For the text-containing cell, return its midpoint in (x, y) coordinate format. 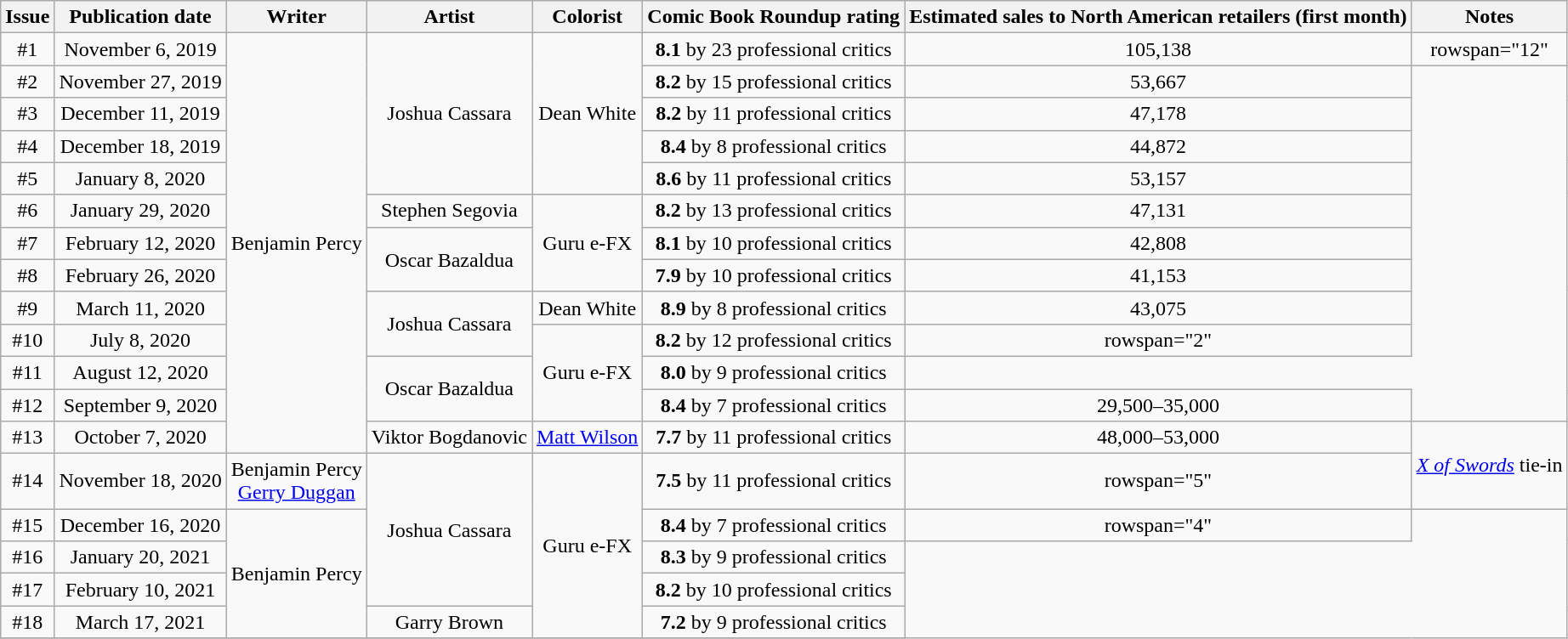
47,178 (1158, 114)
8.0 by 9 professional critics (774, 372)
November 6, 2019 (140, 49)
42,808 (1158, 243)
8.1 by 10 professional critics (774, 243)
October 7, 2020 (140, 438)
44,872 (1158, 146)
#3 (27, 114)
8.3 by 9 professional critics (774, 557)
#2 (27, 82)
8.2 by 12 professional critics (774, 340)
January 29, 2020 (140, 211)
Garry Brown (449, 622)
#16 (27, 557)
#18 (27, 622)
Stephen Segovia (449, 211)
#12 (27, 405)
rowspan="2" (1158, 340)
43,075 (1158, 308)
September 9, 2020 (140, 405)
#14 (27, 481)
8.9 by 8 professional critics (774, 308)
December 18, 2019 (140, 146)
8.2 by 11 professional critics (774, 114)
48,000–53,000 (1158, 438)
Viktor Bogdanovic (449, 438)
Comic Book Roundup rating (774, 17)
Matt Wilson (588, 438)
#8 (27, 275)
rowspan="4" (1158, 525)
Writer (296, 17)
#11 (27, 372)
#10 (27, 340)
53,667 (1158, 82)
7.9 by 10 professional critics (774, 275)
8.2 by 10 professional critics (774, 590)
#7 (27, 243)
7.2 by 9 professional critics (774, 622)
November 18, 2020 (140, 481)
Benjamin PercyGerry Duggan (296, 481)
December 11, 2019 (140, 114)
105,138 (1158, 49)
Notes (1490, 17)
Artist (449, 17)
January 8, 2020 (140, 178)
#17 (27, 590)
7.5 by 11 professional critics (774, 481)
November 27, 2019 (140, 82)
Issue (27, 17)
Estimated sales to North American retailers (first month) (1158, 17)
Publication date (140, 17)
August 12, 2020 (140, 372)
#9 (27, 308)
January 20, 2021 (140, 557)
8.4 by 8 professional critics (774, 146)
8.6 by 11 professional critics (774, 178)
Colorist (588, 17)
rowspan="12" (1490, 49)
March 11, 2020 (140, 308)
#1 (27, 49)
29,500–35,000 (1158, 405)
53,157 (1158, 178)
rowspan="5" (1158, 481)
47,131 (1158, 211)
#13 (27, 438)
7.7 by 11 professional critics (774, 438)
#15 (27, 525)
8.2 by 13 professional critics (774, 211)
March 17, 2021 (140, 622)
February 10, 2021 (140, 590)
8.1 by 23 professional critics (774, 49)
41,153 (1158, 275)
#5 (27, 178)
X of Swords tie-in (1490, 466)
December 16, 2020 (140, 525)
#4 (27, 146)
February 12, 2020 (140, 243)
July 8, 2020 (140, 340)
#6 (27, 211)
8.2 by 15 professional critics (774, 82)
February 26, 2020 (140, 275)
